Extract the (x, y) coordinate from the center of the cell holding the provided text.  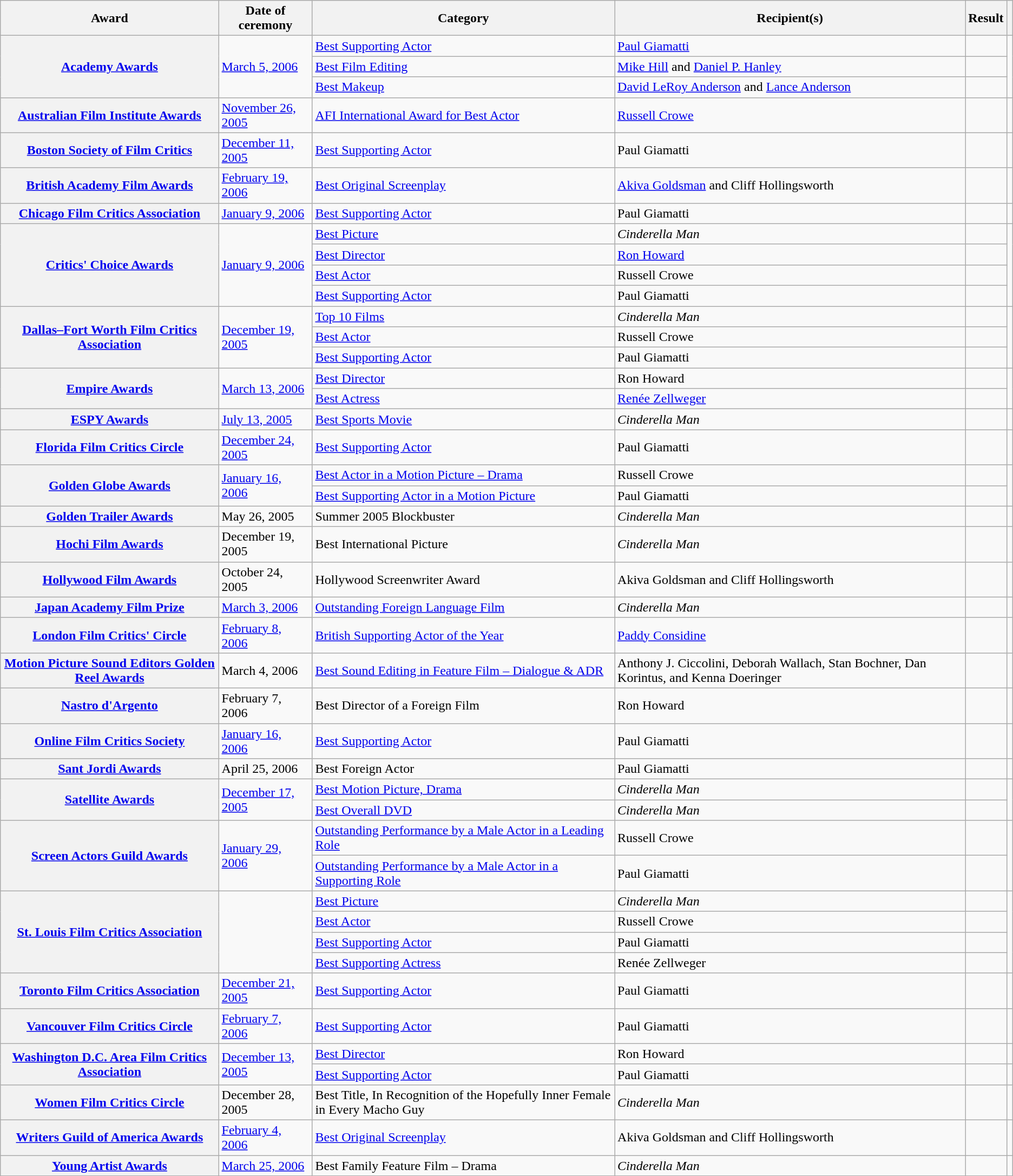
Golden Trailer Awards (109, 516)
David LeRoy Anderson and Lance Anderson (790, 87)
Screen Actors Guild Awards (109, 856)
July 13, 2005 (265, 419)
Sant Jordi Awards (109, 769)
Golden Globe Awards (109, 485)
Summer 2005 Blockbuster (463, 516)
Outstanding Performance by a Male Actor in a Supporting Role (463, 873)
December 13, 2005 (265, 1064)
Toronto Film Critics Association (109, 990)
Japan Academy Film Prize (109, 607)
Date of ceremony (265, 18)
Best Supporting Actor in a Motion Picture (463, 496)
Best Film Editing (463, 67)
Best Sports Movie (463, 419)
March 13, 2006 (265, 389)
Hollywood Screenwriter Award (463, 579)
May 26, 2005 (265, 516)
Australian Film Institute Awards (109, 115)
Vancouver Film Critics Circle (109, 1026)
March 5, 2006 (265, 67)
February 8, 2006 (265, 635)
November 26, 2005 (265, 115)
Anthony J. Ciccolini, Deborah Wallach, Stan Bochner, Dan Korintus, and Kenna Doeringer (790, 670)
Hochi Film Awards (109, 544)
January 29, 2006 (265, 856)
March 4, 2006 (265, 670)
Award (109, 18)
Critics' Choice Awards (109, 265)
Best Director of a Foreign Film (463, 706)
December 24, 2005 (265, 447)
St. Louis Film Critics Association (109, 932)
April 25, 2006 (265, 769)
Best Overall DVD (463, 810)
AFI International Award for Best Actor (463, 115)
Best Foreign Actor (463, 769)
British Academy Film Awards (109, 185)
Recipient(s) (790, 18)
ESPY Awards (109, 419)
February 19, 2006 (265, 185)
Paddy Considine (790, 635)
Women Film Critics Circle (109, 1102)
London Film Critics' Circle (109, 635)
Online Film Critics Society (109, 740)
Mike Hill and Daniel P. Hanley (790, 67)
Best International Picture (463, 544)
March 25, 2006 (265, 1165)
Hollywood Film Awards (109, 579)
Young Artist Awards (109, 1165)
December 17, 2005 (265, 800)
March 3, 2006 (265, 607)
Boston Society of Film Critics (109, 150)
Satellite Awards (109, 800)
Best Title, In Recognition of the Hopefully Inner Female in Every Macho Guy (463, 1102)
Outstanding Foreign Language Film (463, 607)
Best Supporting Actress (463, 963)
Dallas–Fort Worth Film Critics Association (109, 337)
Top 10 Films (463, 317)
Writers Guild of America Awards (109, 1138)
December 28, 2005 (265, 1102)
February 4, 2006 (265, 1138)
Florida Film Critics Circle (109, 447)
British Supporting Actor of the Year (463, 635)
Best Family Feature Film – Drama (463, 1165)
Result (986, 18)
Best Actress (463, 399)
Best Sound Editing in Feature Film – Dialogue & ADR (463, 670)
December 21, 2005 (265, 990)
Category (463, 18)
Nastro d'Argento (109, 706)
Best Makeup (463, 87)
December 11, 2005 (265, 150)
Chicago Film Critics Association (109, 213)
Empire Awards (109, 389)
Academy Awards (109, 67)
Washington D.C. Area Film Critics Association (109, 1064)
Outstanding Performance by a Male Actor in a Leading Role (463, 838)
October 24, 2005 (265, 579)
Best Motion Picture, Drama (463, 790)
Best Actor in a Motion Picture – Drama (463, 475)
Motion Picture Sound Editors Golden Reel Awards (109, 670)
